Return the (x, y) coordinate for the center point of the cell that contains the specified text.  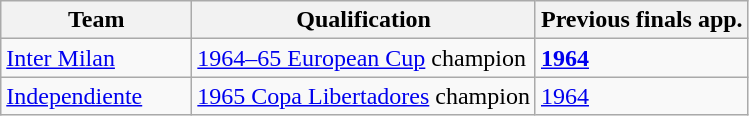
Previous finals app. (642, 20)
Independiente (96, 96)
Qualification (364, 20)
1964–65 European Cup champion (364, 58)
Inter Milan (96, 58)
Team (96, 20)
1965 Copa Libertadores champion (364, 96)
